Pinpoint the cell where the given text exists, returning its [x, y] midpoint coordinate. 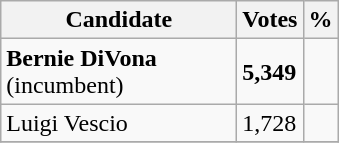
5,349 [270, 72]
Candidate [119, 20]
% [320, 20]
Votes [270, 20]
Bernie DiVona (incumbent) [119, 72]
Luigi Vescio [119, 123]
1,728 [270, 123]
